Find where the given text appears and provide that cell's center as (x, y) coordinate. 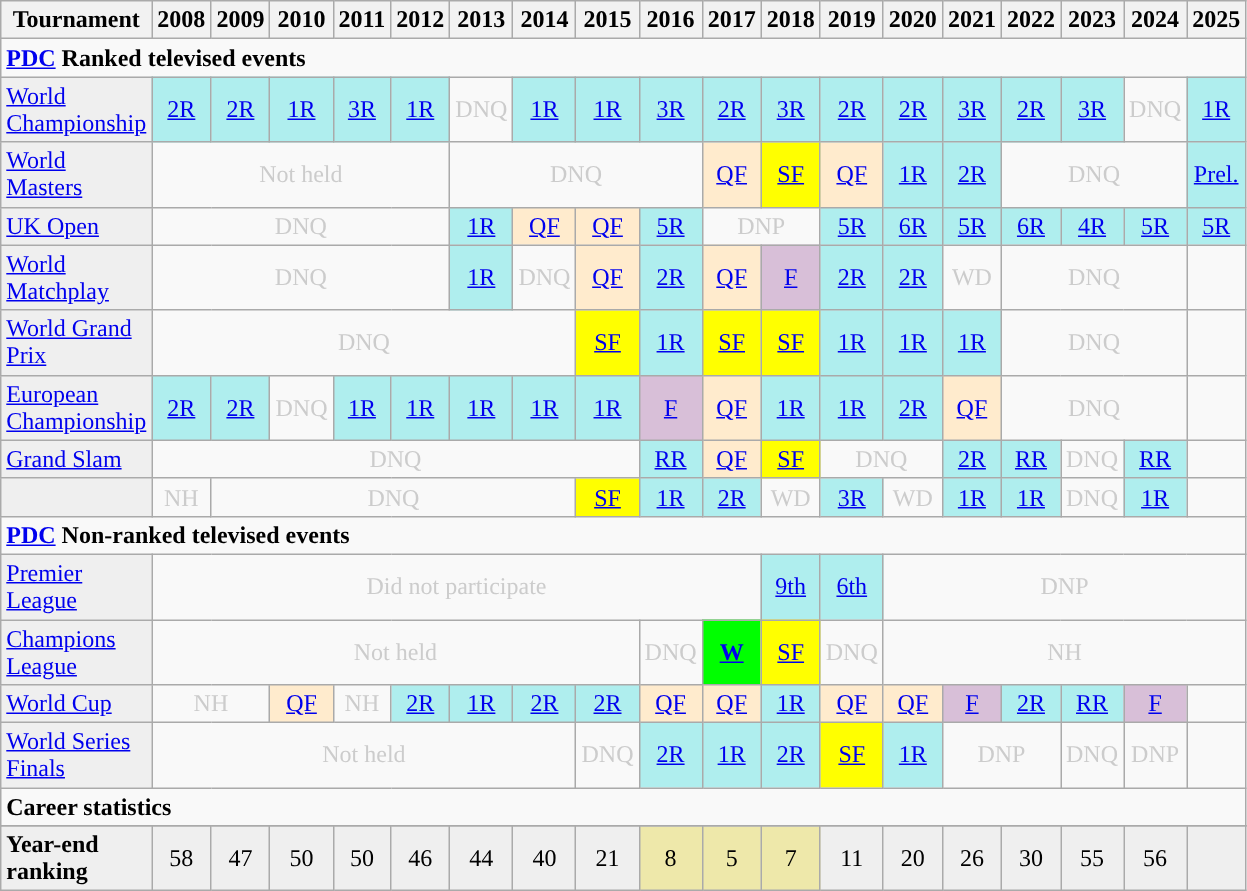
55 (1092, 858)
PDC Non-ranked televised events (624, 535)
W (732, 652)
58 (182, 858)
20 (912, 858)
2023 (1092, 20)
Grand Slam (76, 459)
Prel. (1216, 174)
European Championship (76, 408)
World Championship (76, 110)
2021 (972, 20)
30 (1030, 858)
World Grand Prix (76, 342)
2010 (302, 20)
7 (790, 858)
2020 (912, 20)
Year-end ranking (76, 858)
44 (482, 858)
Career statistics (624, 807)
Premier League (76, 586)
2011 (362, 20)
5 (732, 858)
2009 (240, 20)
11 (852, 858)
46 (420, 858)
4R (1092, 226)
2025 (1216, 20)
8 (670, 858)
9th (790, 586)
2015 (608, 20)
2012 (420, 20)
UK Open (76, 226)
2014 (544, 20)
21 (608, 858)
Tournament (76, 20)
40 (544, 858)
World Masters (76, 174)
47 (240, 858)
Champions League (76, 652)
PDC Ranked televised events (624, 58)
2017 (732, 20)
2024 (1156, 20)
World Cup (76, 704)
2022 (1030, 20)
2019 (852, 20)
World Series Finals (76, 756)
2013 (482, 20)
2018 (790, 20)
6th (852, 586)
56 (1156, 858)
2016 (670, 20)
26 (972, 858)
World Matchplay (76, 278)
Did not participate (456, 586)
2008 (182, 20)
